Locate the cell with the specified text and output its [X, Y] center coordinate. 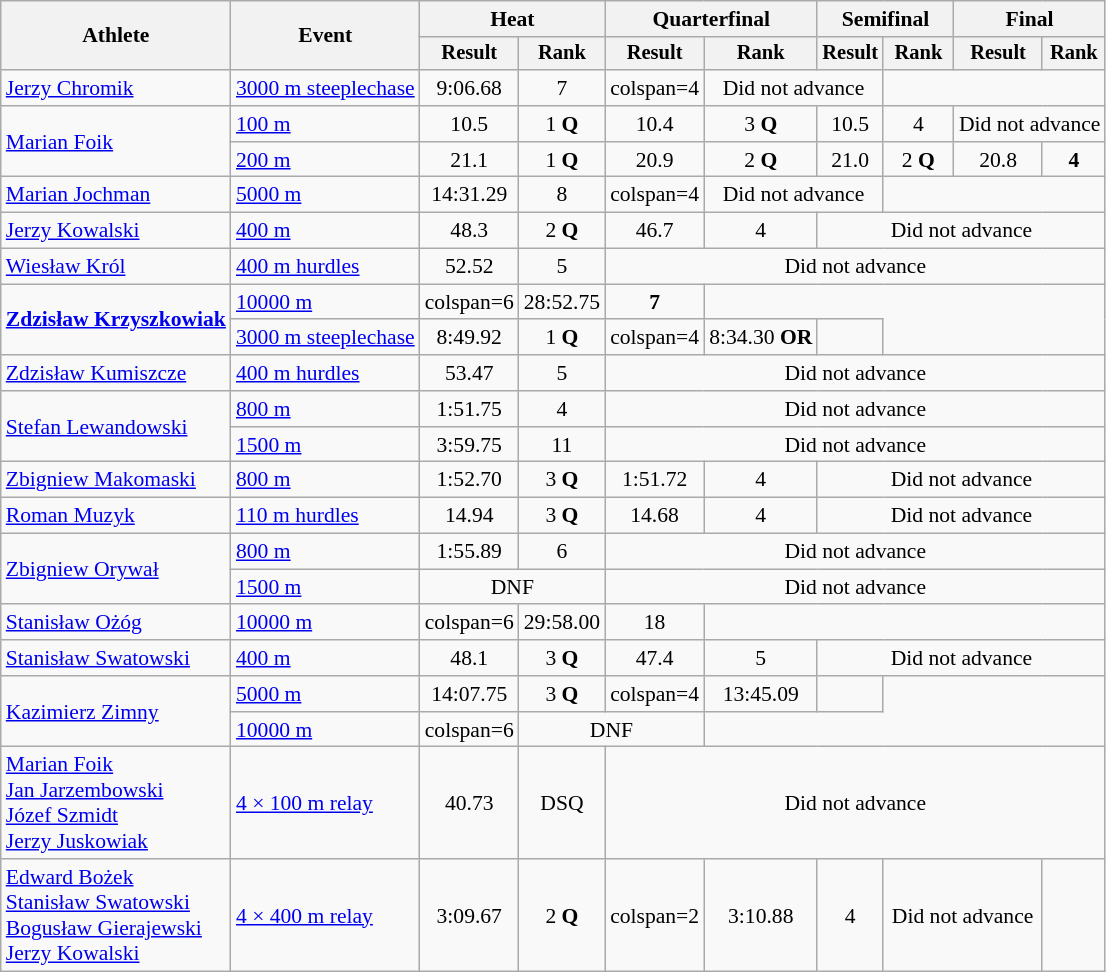
Semifinal [885, 19]
colspan=2 [654, 915]
20.8 [998, 160]
47.4 [654, 658]
20.9 [654, 160]
10.4 [654, 124]
Event [326, 36]
1:52.70 [470, 480]
21.1 [470, 160]
4 × 100 m relay [326, 803]
11 [562, 445]
1:55.89 [470, 552]
14.68 [654, 516]
Wiesław Król [116, 267]
Marian FoikJan JarzembowskiJózef SzmidtJerzy Juskowiak [116, 803]
14:31.29 [470, 195]
Zbigniew Makomaski [116, 480]
3:10.88 [760, 915]
40.73 [470, 803]
3:59.75 [470, 445]
8:34.30 OR [760, 338]
Zbigniew Orywał [116, 570]
1:51.75 [470, 409]
Stanisław Ożóg [116, 623]
28:52.75 [562, 302]
1:51.72 [654, 480]
46.7 [654, 231]
Roman Muzyk [116, 516]
9:06.68 [470, 88]
21.0 [850, 160]
Zdzisław Kumiszcze [116, 373]
52.52 [470, 267]
Jerzy Chromik [116, 88]
8:49.92 [470, 338]
14.94 [470, 516]
4 × 400 m relay [326, 915]
53.47 [470, 373]
48.1 [470, 658]
Final [1030, 19]
110 m hurdles [326, 516]
Edward BożekStanisław SwatowskiBogusław GierajewskiJerzy Kowalski [116, 915]
Stefan Lewandowski [116, 426]
Jerzy Kowalski [116, 231]
3:09.67 [470, 915]
Quarterfinal [711, 19]
100 m [326, 124]
Athlete [116, 36]
48.3 [470, 231]
Stanisław Swatowski [116, 658]
Marian Foik [116, 142]
29:58.00 [562, 623]
200 m [326, 160]
18 [654, 623]
14:07.75 [470, 694]
Zdzisław Krzyszkowiak [116, 320]
Heat [512, 19]
8 [562, 195]
13:45.09 [760, 694]
DSQ [562, 803]
6 [562, 552]
Marian Jochman [116, 195]
Kazimierz Zimny [116, 712]
